Search for the cell housing the specified text and yield its (X, Y) center coordinate. 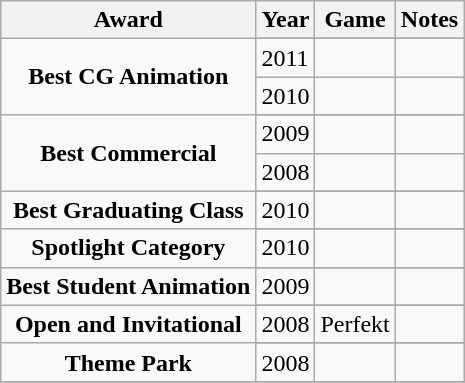
Notes (429, 20)
Spotlight Category (128, 248)
Theme Park (128, 362)
Open and Invitational (128, 324)
2011 (286, 58)
Best Student Animation (128, 286)
Award (128, 20)
Best CG Animation (128, 77)
Year (286, 20)
Perfekt (355, 324)
Best Graduating Class (128, 210)
Best Commercial (128, 153)
Game (355, 20)
